Scan for the cell matching the given text and deliver its [x, y] coordinate at center. 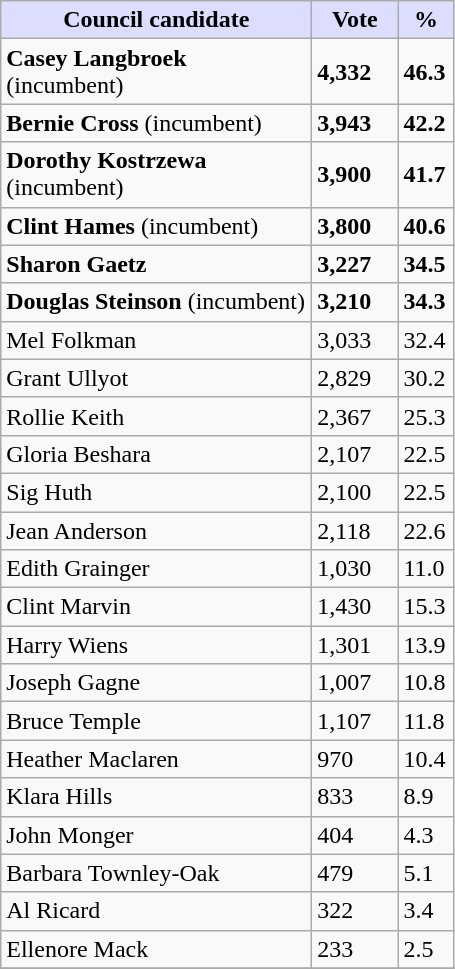
John Monger [156, 835]
1,030 [355, 569]
3.4 [426, 911]
Rollie Keith [156, 416]
22.6 [426, 531]
4,332 [355, 72]
4.3 [426, 835]
3,900 [355, 174]
2.5 [426, 949]
1,301 [355, 645]
3,943 [355, 123]
Harry Wiens [156, 645]
Ellenore Mack [156, 949]
3,800 [355, 226]
Sharon Gaetz [156, 264]
2,829 [355, 378]
Sig Huth [156, 492]
8.9 [426, 797]
Heather Maclaren [156, 759]
34.5 [426, 264]
5.1 [426, 873]
32.4 [426, 340]
% [426, 20]
2,118 [355, 531]
42.2 [426, 123]
46.3 [426, 72]
Mel Folkman [156, 340]
11.0 [426, 569]
Vote [355, 20]
30.2 [426, 378]
40.6 [426, 226]
41.7 [426, 174]
404 [355, 835]
Dorothy Kostrzewa (incumbent) [156, 174]
Clint Hames (incumbent) [156, 226]
Douglas Steinson (incumbent) [156, 302]
10.8 [426, 683]
3,033 [355, 340]
Grant Ullyot [156, 378]
Bernie Cross (incumbent) [156, 123]
Casey Langbroek (incumbent) [156, 72]
10.4 [426, 759]
13.9 [426, 645]
15.3 [426, 607]
233 [355, 949]
479 [355, 873]
Bruce Temple [156, 721]
Gloria Beshara [156, 454]
1,430 [355, 607]
11.8 [426, 721]
1,007 [355, 683]
Joseph Gagne [156, 683]
34.3 [426, 302]
2,367 [355, 416]
2,107 [355, 454]
1,107 [355, 721]
Council candidate [156, 20]
322 [355, 911]
Edith Grainger [156, 569]
970 [355, 759]
3,210 [355, 302]
Klara Hills [156, 797]
833 [355, 797]
Barbara Townley-Oak [156, 873]
Clint Marvin [156, 607]
25.3 [426, 416]
Al Ricard [156, 911]
3,227 [355, 264]
Jean Anderson [156, 531]
2,100 [355, 492]
